Locate the cell with the specified text and output its [X, Y] center coordinate. 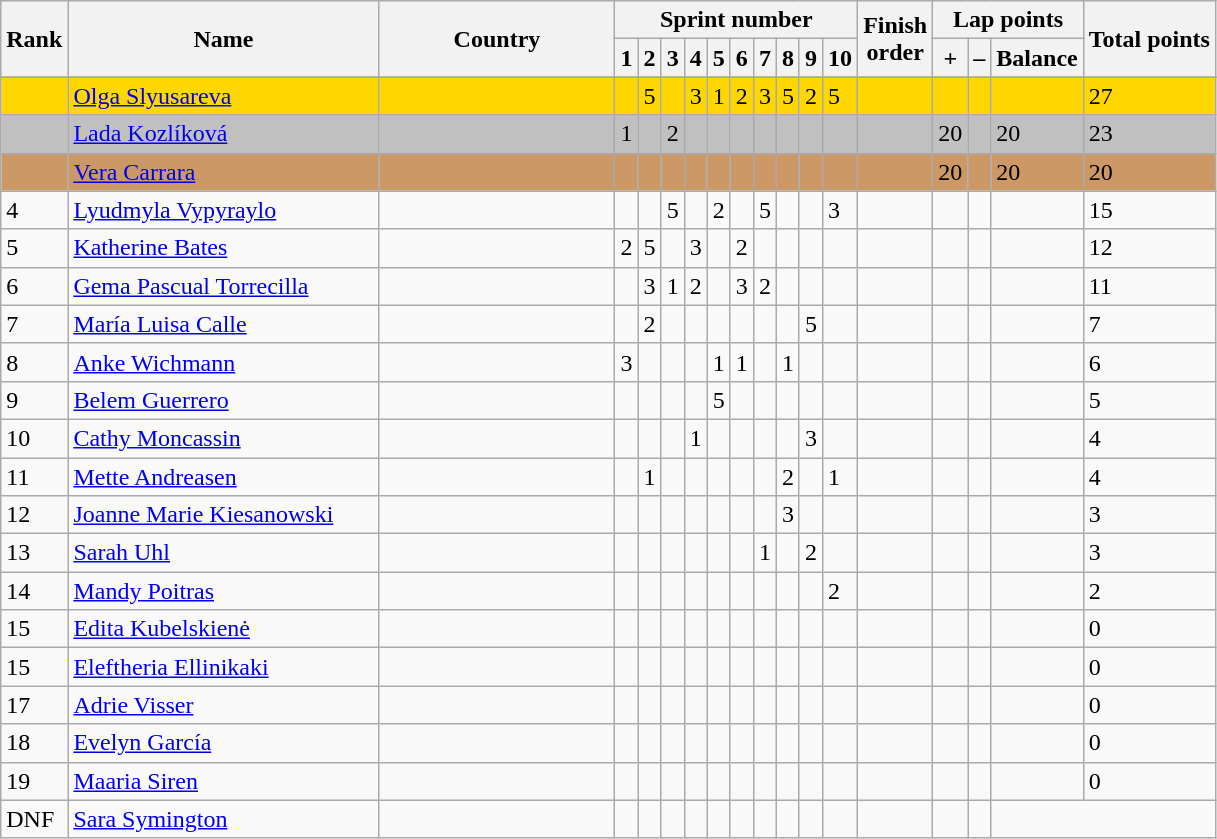
Cathy Moncassin [224, 438]
Belem Guerrero [224, 400]
Evelyn García [224, 743]
Sara Symington [224, 819]
Mette Andreasen [224, 477]
Vera Carrara [224, 172]
Sprint number [736, 20]
Finish order [896, 39]
Maaria Siren [224, 781]
13 [34, 553]
Total points [1149, 39]
Mandy Poitras [224, 591]
18 [34, 743]
Edita Kubelskienė [224, 629]
– [980, 58]
Adrie Visser [224, 705]
14 [34, 591]
+ [950, 58]
Eleftheria Ellinikaki [224, 667]
Lap points [1008, 20]
23 [1149, 134]
María Luisa Calle [224, 324]
Anke Wichmann [224, 362]
17 [34, 705]
DNF [34, 819]
Olga Slyusareva [224, 96]
Lyudmyla Vypyraylo [224, 210]
27 [1149, 96]
Gema Pascual Torrecilla [224, 286]
Balance [1037, 58]
Sarah Uhl [224, 553]
19 [34, 781]
Name [224, 39]
Katherine Bates [224, 248]
Joanne Marie Kiesanowski [224, 515]
Lada Kozlíková [224, 134]
Country [497, 39]
Rank [34, 39]
